Identify which cell holds the provided text, then report its [x, y] central coordinate. 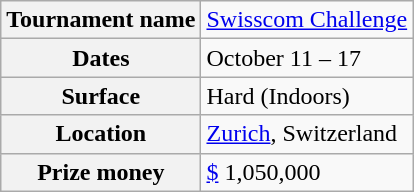
Surface [101, 96]
Dates [101, 58]
Hard (Indoors) [307, 96]
Swisscom Challenge [307, 20]
Zurich, Switzerland [307, 134]
Location [101, 134]
October 11 – 17 [307, 58]
$ 1,050,000 [307, 172]
Prize money [101, 172]
Tournament name [101, 20]
